Scan for the cell matching the given text and deliver its [X, Y] coordinate at center. 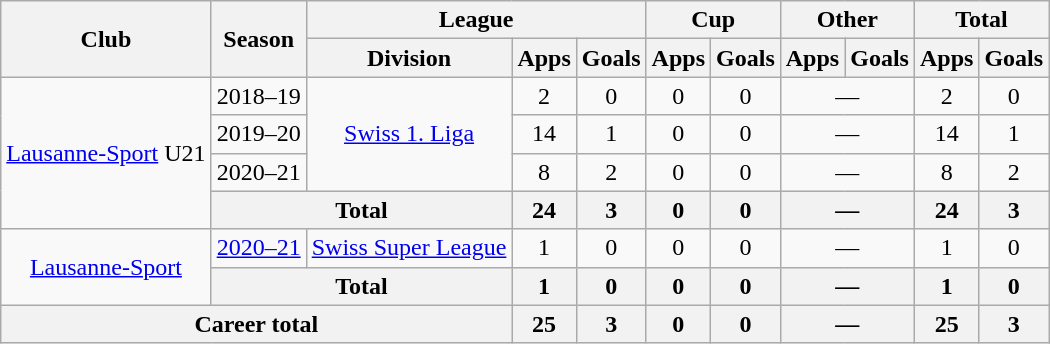
Lausanne-Sport [106, 267]
Other [847, 20]
Career total [256, 324]
Swiss Super League [409, 248]
Swiss 1. Liga [409, 134]
Cup [713, 20]
2019–20 [258, 134]
League [476, 20]
Season [258, 39]
Club [106, 39]
2018–19 [258, 96]
Lausanne-Sport U21 [106, 153]
Division [409, 58]
